Find where the given text appears and provide that cell's center as (x, y) coordinate. 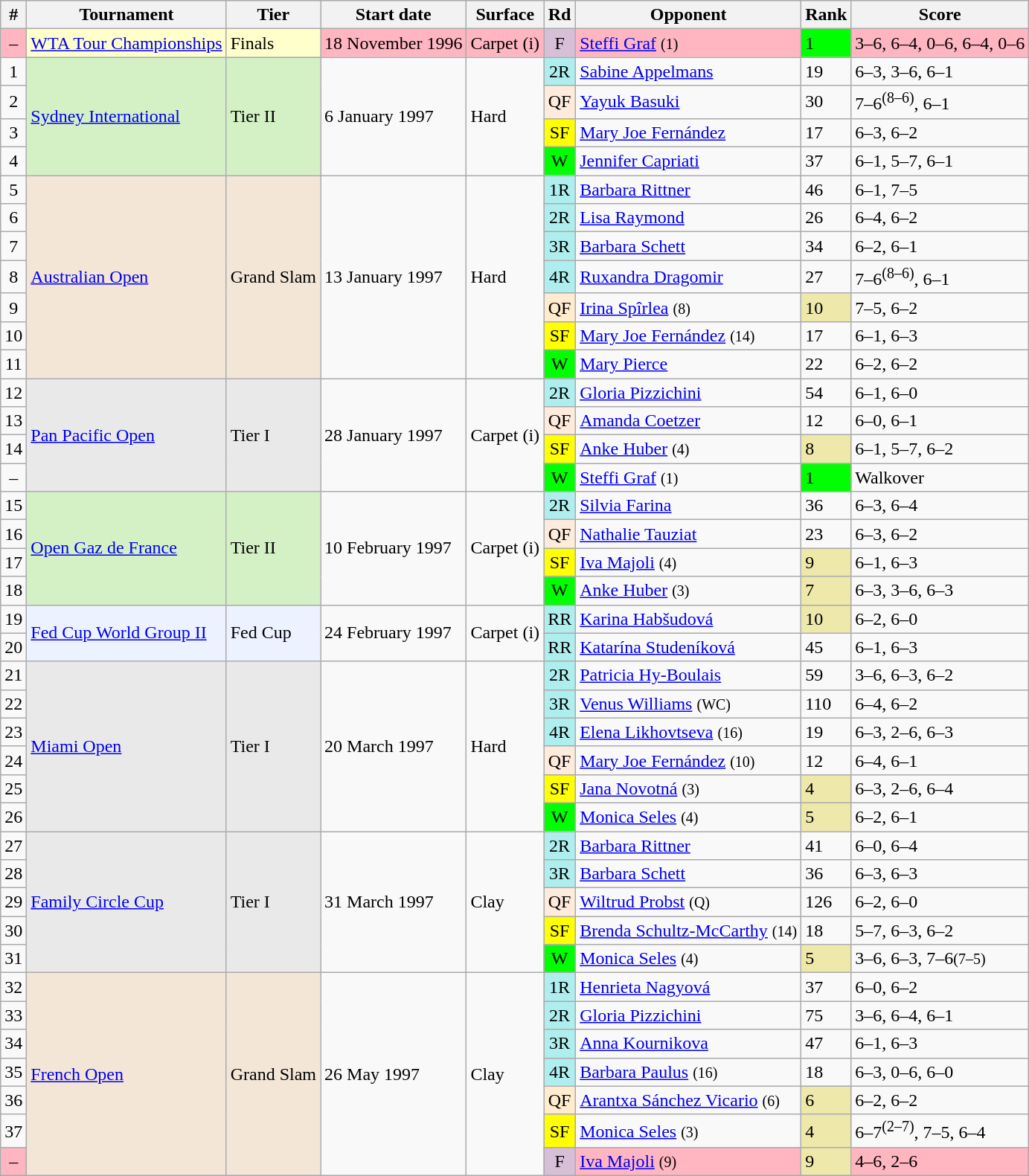
Silvia Farina (689, 506)
Start date (394, 15)
32 (13, 987)
3–6, 6–3, 6–2 (940, 675)
6–3, 3–6, 6–1 (940, 71)
25 (13, 788)
Anke Huber (4) (689, 449)
6–3, 0–6, 6–0 (940, 1072)
3–6, 6–4, 6–1 (940, 1015)
16 (13, 534)
Finals (273, 43)
110 (826, 704)
Iva Majoli (9) (689, 1162)
Arantxa Sánchez Vicario (6) (689, 1100)
6–1, 5–7, 6–2 (940, 449)
6–7(2–7), 7–5, 6–4 (940, 1131)
Monica Seles (3) (689, 1131)
33 (13, 1015)
13 January 1997 (394, 277)
29 (13, 902)
24 (13, 760)
6–0, 6–4 (940, 846)
21 (13, 675)
Anna Kournikova (689, 1044)
Jana Novotná (3) (689, 788)
Mary Joe Fernández (14) (689, 335)
18 November 1996 (394, 43)
6–1, 5–7, 6–1 (940, 161)
10 February 1997 (394, 548)
Anke Huber (3) (689, 591)
Rd (560, 15)
Tier (273, 15)
6–3, 3–6, 6–3 (940, 591)
31 March 1997 (394, 902)
Henrieta Nagyová (689, 987)
3–6, 6–3, 7–6(7–5) (940, 959)
Ruxandra Dragomir (689, 277)
Irina Spîrlea (8) (689, 307)
28 (13, 874)
6–1, 6–0 (940, 393)
Wiltrud Probst (Q) (689, 902)
Pan Pacific Open (126, 435)
Surface (505, 15)
75 (826, 1015)
6–1, 7–5 (940, 190)
Iva Majoli (4) (689, 562)
Fed Cup World Group II (126, 633)
2 (13, 103)
WTA Tour Championships (126, 43)
Nathalie Tauziat (689, 534)
41 (826, 846)
Brenda Schultz-McCarthy (14) (689, 931)
Amanda Coetzer (689, 421)
126 (826, 902)
3–6, 6–4, 0–6, 6–4, 0–6 (940, 43)
6–3, 2–6, 6–3 (940, 732)
Elena Likhovtseva (16) (689, 732)
Family Circle Cup (126, 902)
Barbara Paulus (16) (689, 1072)
26 May 1997 (394, 1074)
Mary Joe Fernández (689, 132)
Patricia Hy-Boulais (689, 675)
Sydney International (126, 116)
54 (826, 393)
Jennifer Capriati (689, 161)
20 (13, 647)
Sabine Appelmans (689, 71)
15 (13, 506)
Australian Open (126, 277)
59 (826, 675)
# (13, 15)
7–5, 6–2 (940, 307)
45 (826, 647)
47 (826, 1044)
14 (13, 449)
Rank (826, 15)
6–0, 6–1 (940, 421)
31 (13, 959)
Yayuk Basuki (689, 103)
Score (940, 15)
Lisa Raymond (689, 218)
28 January 1997 (394, 435)
24 February 1997 (394, 633)
Open Gaz de France (126, 548)
6–0, 6–2 (940, 987)
Karina Habšudová (689, 619)
46 (826, 190)
6–3, 2–6, 6–4 (940, 788)
Walkover (940, 478)
6 January 1997 (394, 116)
5–7, 6–3, 6–2 (940, 931)
Mary Pierce (689, 364)
Fed Cup (273, 633)
6–4, 6–1 (940, 760)
35 (13, 1072)
Venus Williams (WC) (689, 704)
3 (13, 132)
Tournament (126, 15)
Miami Open (126, 746)
Mary Joe Fernández (10) (689, 760)
6–3, 6–3 (940, 874)
Katarína Studeníková (689, 647)
13 (13, 421)
20 March 1997 (394, 746)
6–3, 6–4 (940, 506)
French Open (126, 1074)
Opponent (689, 15)
4–6, 2–6 (940, 1162)
11 (13, 364)
